Find where the given text appears and provide that cell's center as [x, y] coordinate. 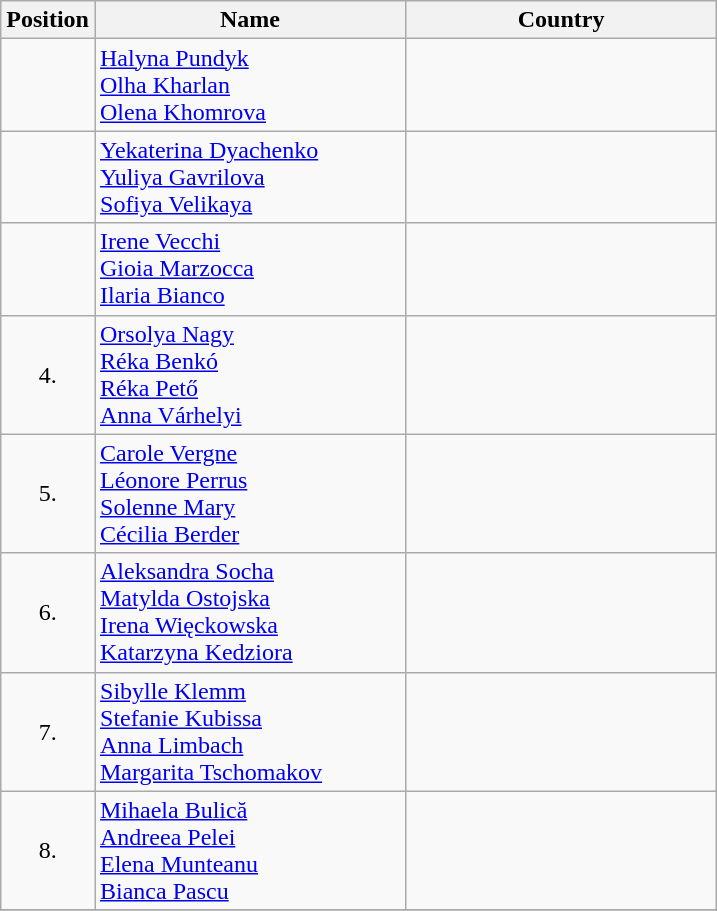
Country [562, 20]
Halyna PundykOlha KharlanOlena Khomrova [250, 85]
6. [48, 612]
7. [48, 732]
Orsolya NagyRéka BenkóRéka PetőAnna Várhelyi [250, 374]
Name [250, 20]
Sibylle KlemmStefanie KubissaAnna LimbachMargarita Tschomakov [250, 732]
Irene VecchiGioia MarzoccaIlaria Bianco [250, 269]
8. [48, 850]
Mihaela BulicăAndreea PeleiElena MunteanuBianca Pascu [250, 850]
Aleksandra SochaMatylda OstojskaIrena WięckowskaKatarzyna Kedziora [250, 612]
Yekaterina DyachenkoYuliya GavrilovaSofiya Velikaya [250, 177]
Position [48, 20]
5. [48, 494]
4. [48, 374]
Carole VergneLéonore PerrusSolenne MaryCécilia Berder [250, 494]
